Identify which cell holds the provided text, then report its [x, y] central coordinate. 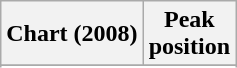
Peakposition [189, 34]
Chart (2008) [72, 34]
